Locate the cell with the specified text and output its (X, Y) center coordinate. 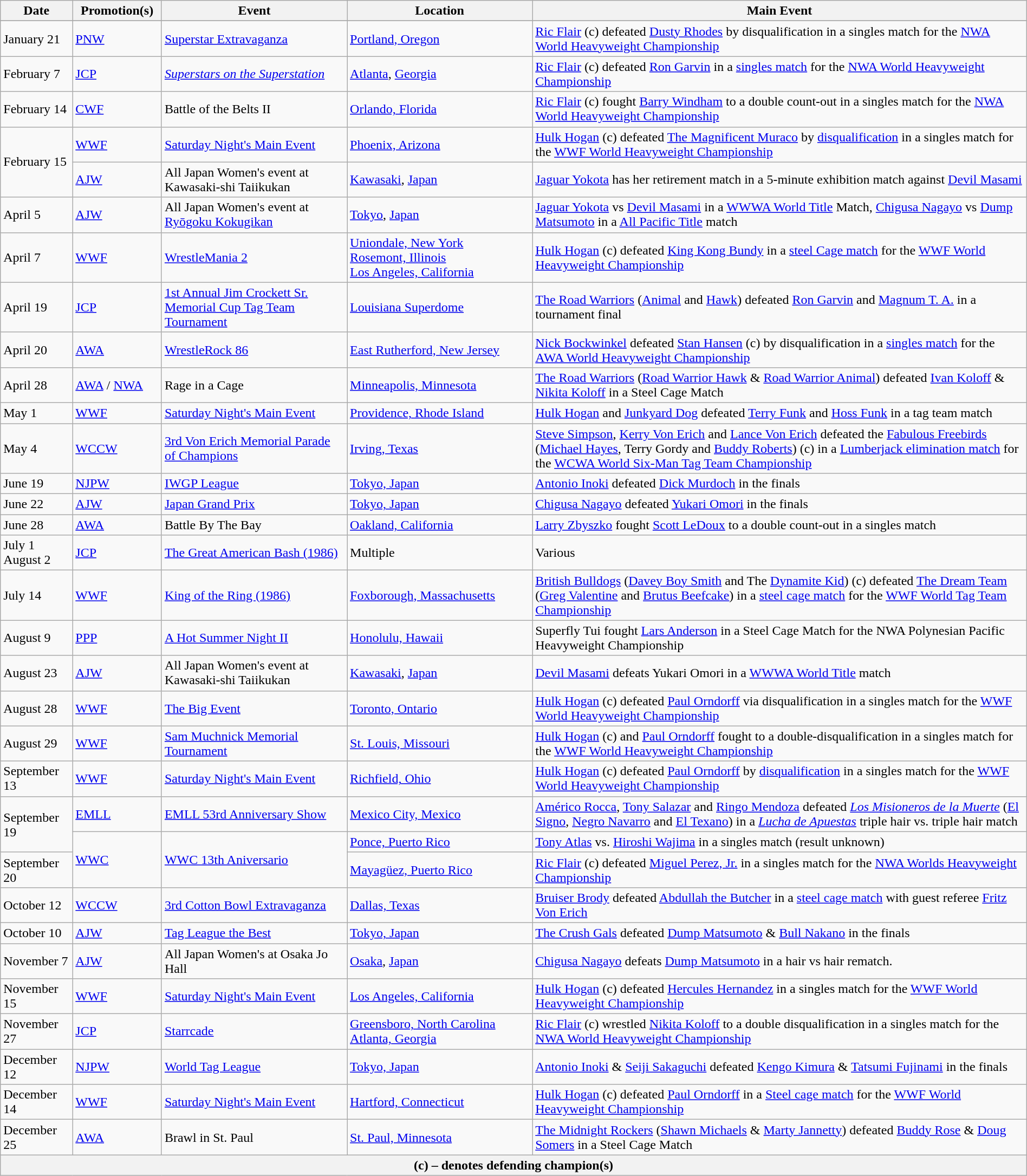
Antonio Inoki defeated Dick Murdoch in the finals (780, 484)
Tag League the Best (254, 933)
The Great American Bash (1986) (254, 553)
Hulk Hogan (c) defeated The Magnificent Muraco by disqualification in a singles match for the WWF World Heavyweight Championship (780, 144)
Chigusa Nagayo defeated Yukari Omori in the finals (780, 504)
Brawl in St. Paul (254, 1138)
Date (37, 11)
August 28 (37, 709)
Phoenix, Arizona (440, 144)
St. Louis, Missouri (440, 743)
EMLL (117, 814)
Oakland, California (440, 525)
February 7 (37, 74)
February 14 (37, 109)
Nick Bockwinkel defeated Stan Hansen (c) by disqualification in a singles match for the AWA World Heavyweight Championship (780, 350)
April 7 (37, 257)
Jaguar Yokota vs Devil Masami in a WWWA World Title Match, Chigusa Nagayo vs Dump Matsumoto in a All Pacific Title match (780, 215)
Jaguar Yokota has her retirement match in a 5-minute exhibition match against Devil Masami (780, 180)
May 4 (37, 449)
Multiple (440, 553)
Mayagüez, Puerto Rico (440, 870)
Orlando, Florida (440, 109)
Richfield, Ohio (440, 779)
Los Angeles, California (440, 997)
Superstar Extravaganza (254, 39)
Event (254, 11)
April 19 (37, 307)
Main Event (780, 11)
Superfly Tui fought Lars Anderson in a Steel Cage Match for the NWA Polynesian Pacific Heavyweight Championship (780, 638)
June 19 (37, 484)
WWC 13th Aniversario (254, 859)
August 29 (37, 743)
Starrcade (254, 1031)
Minneapolis, Minnesota (440, 385)
East Rutherford, New Jersey (440, 350)
3rd Von Erich Memorial Parade of Champions (254, 449)
December 14 (37, 1102)
Irving, Texas (440, 449)
Louisiana Superdome (440, 307)
June 22 (37, 504)
Sam Muchnick Memorial Tournament (254, 743)
Various (780, 553)
Portland, Oregon (440, 39)
Hulk Hogan (c) defeated Hercules Hernandez in a singles match for the WWF World Heavyweight Championship (780, 997)
Hulk Hogan (c) defeated King Kong Bundy in a steel Cage match for the WWF World Heavyweight Championship (780, 257)
Tony Atlas vs. Hiroshi Wajima in a singles match (result unknown) (780, 842)
Japan Grand Prix (254, 504)
April 20 (37, 350)
The Road Warriors (Animal and Hawk) defeated Ron Garvin and Magnum T. A. in a tournament final (780, 307)
IWGP League (254, 484)
Providence, Rhode Island (440, 413)
Toronto, Ontario (440, 709)
Hulk Hogan and Junkyard Dog defeated Terry Funk and Hoss Funk in a tag team match (780, 413)
A Hot Summer Night II (254, 638)
Hartford, Connecticut (440, 1102)
The Midnight Rockers (Shawn Michaels & Marty Jannetty) defeated Buddy Rose & Doug Somers in a Steel Cage Match (780, 1138)
Dallas, Texas (440, 905)
Ric Flair (c) defeated Dusty Rhodes by disqualification in a singles match for the NWA World Heavyweight Championship (780, 39)
World Tag League (254, 1067)
November 27 (37, 1031)
Superstars on the Superstation (254, 74)
Honolulu, Hawaii (440, 638)
Foxborough, Massachusetts (440, 595)
Hulk Hogan (c) defeated Paul Orndorff in a Steel cage match for the WWF World Heavyweight Championship (780, 1102)
July 14 (37, 595)
December 25 (37, 1138)
WrestleRock 86 (254, 350)
WrestleMania 2 (254, 257)
October 10 (37, 933)
AWA / NWA (117, 385)
Uniondale, New YorkRosemont, IllinoisLos Angeles, California (440, 257)
Bruiser Brody defeated Abdullah the Butcher in a steel cage match with guest referee Fritz Von Erich (780, 905)
October 12 (37, 905)
August 23 (37, 673)
Devil Masami defeats Yukari Omori in a WWWA World Title match (780, 673)
June 28 (37, 525)
Hulk Hogan (c) and Paul Orndorff fought to a double-disqualification in a singles match for the WWF World Heavyweight Championship (780, 743)
Atlanta, Georgia (440, 74)
All Japan Women's at Osaka Jo Hall (254, 961)
Greensboro, North CarolinaAtlanta, Georgia (440, 1031)
August 9 (37, 638)
Promotion(s) (117, 11)
Ric Flair (c) wrestled Nikita Koloff to a double disqualification in a singles match for the NWA World Heavyweight Championship (780, 1031)
May 1 (37, 413)
Location (440, 11)
January 21 (37, 39)
February 15 (37, 162)
Antonio Inoki & Seiji Sakaguchi defeated Kengo Kimura & Tatsumi Fujinami in the finals (780, 1067)
September 20 (37, 870)
September 19 (37, 824)
PNW (117, 39)
(c) – denotes defending champion(s) (513, 1165)
Mexico City, Mexico (440, 814)
Osaka, Japan (440, 961)
The Big Event (254, 709)
Hulk Hogan (c) defeated Paul Orndorff via disqualification in a singles match for the WWF World Heavyweight Championship (780, 709)
EMLL 53rd Anniversary Show (254, 814)
November 15 (37, 997)
CWF (117, 109)
King of the Ring (1986) (254, 595)
Ric Flair (c) defeated Ron Garvin in a singles match for the NWA World Heavyweight Championship (780, 74)
WWC (117, 859)
Battle By The Bay (254, 525)
The Road Warriors (Road Warrior Hawk & Road Warrior Animal) defeated Ivan Koloff & Nikita Koloff in a Steel Cage Match (780, 385)
Ric Flair (c) fought Barry Windham to a double count-out in a singles match for the NWA World Heavyweight Championship (780, 109)
September 13 (37, 779)
Ponce, Puerto Rico (440, 842)
PPP (117, 638)
December 12 (37, 1067)
Larry Zbyszko fought Scott LeDoux to a double count-out in a singles match (780, 525)
3rd Cotton Bowl Extravaganza (254, 905)
Hulk Hogan (c) defeated Paul Orndorff by disqualification in a singles match for the WWF World Heavyweight Championship (780, 779)
April 5 (37, 215)
1st Annual Jim Crockett Sr. Memorial Cup Tag Team Tournament (254, 307)
November 7 (37, 961)
April 28 (37, 385)
July 1 August 2 (37, 553)
Battle of the Belts II (254, 109)
Chigusa Nagayo defeats Dump Matsumoto in a hair vs hair rematch. (780, 961)
St. Paul, Minnesota (440, 1138)
The Crush Gals defeated Dump Matsumoto & Bull Nakano in the finals (780, 933)
Ric Flair (c) defeated Miguel Perez, Jr. in a singles match for the NWA Worlds Heavyweight Championship (780, 870)
Rage in a Cage (254, 385)
All Japan Women's event at Ryōgoku Kokugikan (254, 215)
